Capture the cell that displays the provided text and extract its [x, y] central coordinate. 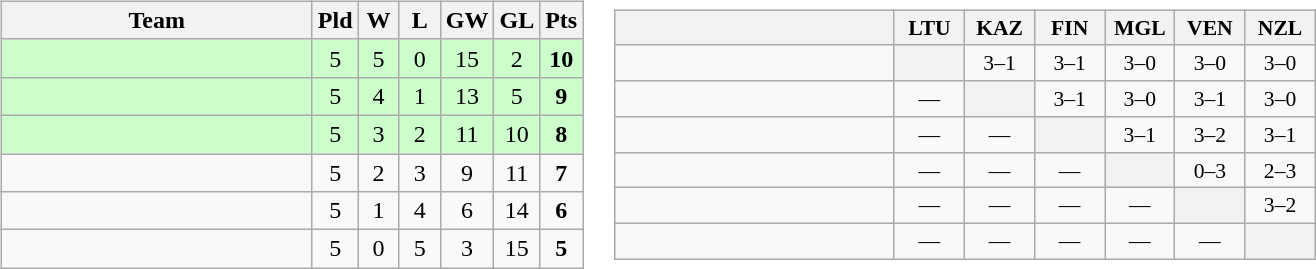
VEN [1210, 28]
NZL [1280, 28]
LTU [929, 28]
2–3 [1280, 170]
FIN [1070, 28]
8 [562, 134]
GW [467, 20]
13 [467, 96]
0–3 [1210, 170]
W [378, 20]
7 [562, 173]
GL [517, 20]
L [420, 20]
Team [156, 20]
KAZ [999, 28]
Pts [562, 20]
Pld [335, 20]
14 [517, 211]
MGL [1140, 28]
